Search for the cell housing the specified text and yield its (X, Y) center coordinate. 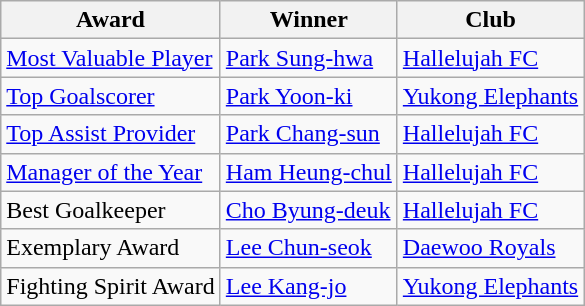
Most Valuable Player (111, 58)
Ham Heung-chul (308, 172)
Park Sung-hwa (308, 58)
Park Yoon-ki (308, 96)
Top Assist Provider (111, 134)
Fighting Spirit Award (111, 286)
Winner (308, 20)
Best Goalkeeper (111, 210)
Daewoo Royals (490, 248)
Park Chang-sun (308, 134)
Lee Chun-seok (308, 248)
Top Goalscorer (111, 96)
Manager of the Year (111, 172)
Lee Kang-jo (308, 286)
Cho Byung-deuk (308, 210)
Exemplary Award (111, 248)
Club (490, 20)
Award (111, 20)
